Detect which cell encompasses the target text, then output its [X, Y] center coordinate. 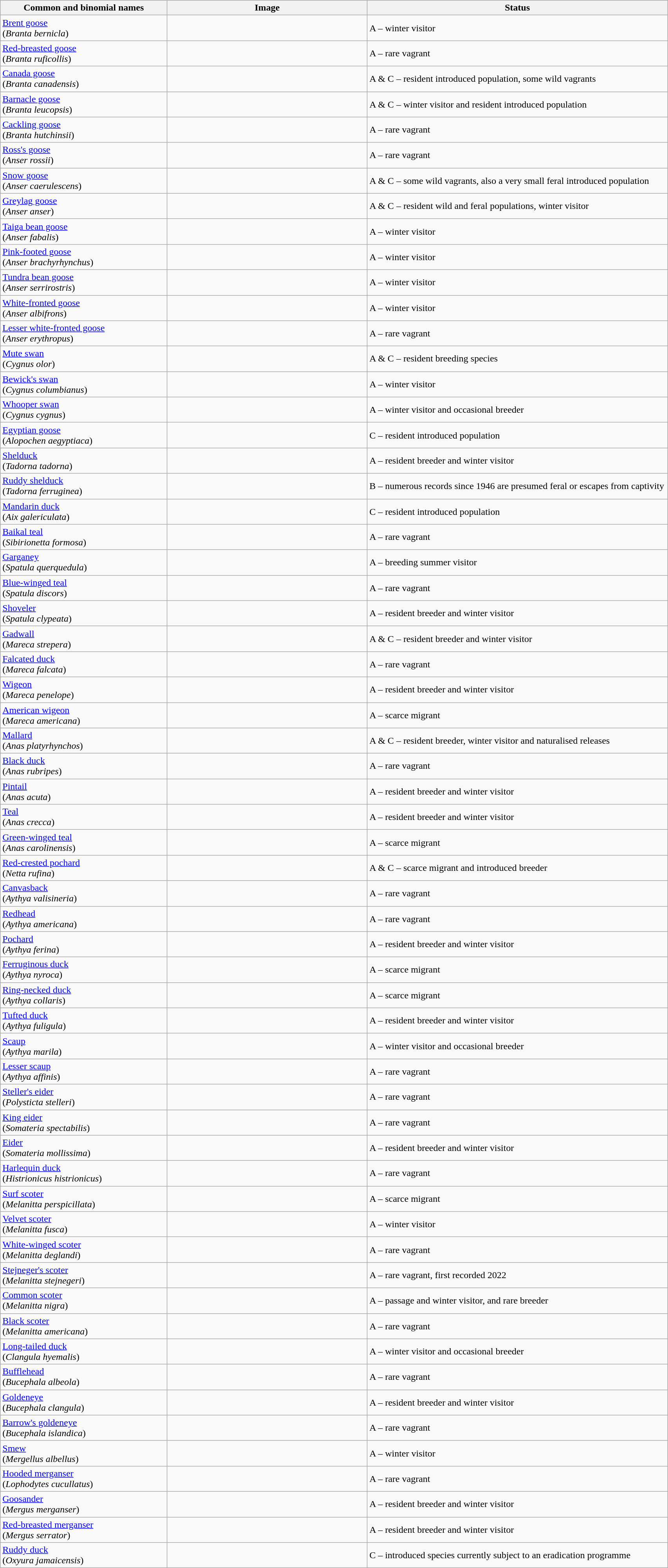
A & C – resident breeder and winter visitor [517, 638]
Brent goose(Branta bernicla) [84, 28]
White-winged scoter(Melanitta deglandi) [84, 1250]
Velvet scoter(Melanitta fusca) [84, 1225]
Steller's eider(Polysticta stelleri) [84, 1097]
A – rare vagrant, first recorded 2022 [517, 1275]
Black scoter(Melanitta americana) [84, 1326]
Lesser white-fronted goose(Anser erythropus) [84, 333]
A & C – some wild vagrants, also a very small feral introduced population [517, 181]
Baikal teal(Sibirionetta formosa) [84, 537]
Ross's goose(Anser rossii) [84, 155]
Goosander(Mergus merganser) [84, 1504]
Red-crested pochard(Netta rufina) [84, 868]
White-fronted goose(Anser albifrons) [84, 307]
Barnacle goose(Branta leucopsis) [84, 104]
Ferruginous duck(Aythya nyroca) [84, 969]
A & C – resident breeder, winter visitor and naturalised releases [517, 741]
King eider(Somateria spectabilis) [84, 1122]
American wigeon(Mareca americana) [84, 715]
Tufted duck(Aythya fuligula) [84, 1020]
Canvasback(Aythya valisineria) [84, 894]
Bewick's swan(Cygnus columbianus) [84, 384]
Whooper swan(Cygnus cygnus) [84, 410]
Red-breasted goose(Branta ruficollis) [84, 53]
Lesser scaup(Aythya affinis) [84, 1071]
Tundra bean goose(Anser serrirostris) [84, 282]
Garganey(Spatula querquedula) [84, 563]
A & C – winter visitor and resident introduced population [517, 104]
Mandarin duck(Aix galericulata) [84, 512]
A – breeding summer visitor [517, 563]
Status [517, 8]
Pintail(Anas acuta) [84, 792]
A & C – scarce migrant and introduced breeder [517, 868]
Red-breasted merganser(Mergus serrator) [84, 1530]
Teal(Anas crecca) [84, 817]
Mute swan(Cygnus olor) [84, 359]
Canada goose(Branta canadensis) [84, 79]
A & C – resident introduced population, some wild vagrants [517, 79]
Common scoter(Melanitta nigra) [84, 1300]
Taiga bean goose(Anser fabalis) [84, 232]
Eider(Somateria mollissima) [84, 1148]
A – passage and winter visitor, and rare breeder [517, 1300]
Falcated duck(Mareca falcata) [84, 664]
Snow goose(Anser caerulescens) [84, 181]
Smew(Mergellus albellus) [84, 1453]
A & C – resident wild and feral populations, winter visitor [517, 206]
Barrow's goldeneye(Bucephala islandica) [84, 1428]
Mallard(Anas platyrhynchos) [84, 741]
Redhead(Aythya americana) [84, 919]
Wigeon(Mareca penelope) [84, 689]
Gadwall(Mareca strepera) [84, 638]
Common and binomial names [84, 8]
Stejneger's scoter(Melanitta stejnegeri) [84, 1275]
C – introduced species currently subject to an eradication programme [517, 1555]
Surf scoter(Melanitta perspicillata) [84, 1199]
Long-tailed duck(Clangula hyemalis) [84, 1351]
Green-winged teal(Anas carolinensis) [84, 843]
Cackling goose(Branta hutchinsii) [84, 130]
A & C – resident breeding species [517, 359]
B – numerous records since 1946 are presumed feral or escapes from captivity [517, 486]
Pink-footed goose(Anser brachyrhynchus) [84, 257]
Bufflehead(Bucephala albeola) [84, 1377]
Pochard(Aythya ferina) [84, 944]
Greylag goose(Anser anser) [84, 206]
Goldeneye(Bucephala clangula) [84, 1402]
Shelduck(Tadorna tadorna) [84, 461]
Harlequin duck(Histrionicus histrionicus) [84, 1174]
Ruddy shelduck(Tadorna ferruginea) [84, 486]
Black duck(Anas rubripes) [84, 766]
Ring-necked duck(Aythya collaris) [84, 995]
Egyptian goose(Alopochen aegyptiaca) [84, 435]
Hooded merganser(Lophodytes cucullatus) [84, 1479]
Blue-winged teal(Spatula discors) [84, 588]
Image [267, 8]
Scaup(Aythya marila) [84, 1046]
Shoveler(Spatula clypeata) [84, 613]
Ruddy duck(Oxyura jamaicensis) [84, 1555]
